Provide the [X, Y] coordinate of the cell's center where the given text is located.  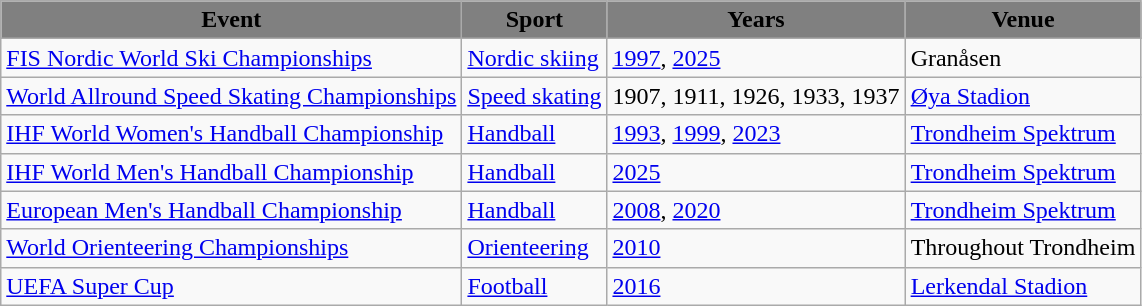
2010 [756, 248]
UEFA Super Cup [232, 286]
1997, 2025 [756, 58]
European Men's Handball Championship [232, 210]
IHF World Women's Handball Championship [232, 134]
Orienteering [534, 248]
Øya Stadion [1023, 96]
IHF World Men's Handball Championship [232, 172]
Sport [534, 20]
2016 [756, 286]
Football [534, 286]
World Orienteering Championships [232, 248]
Granåsen [1023, 58]
Throughout Trondheim [1023, 248]
2025 [756, 172]
Event [232, 20]
Speed skating [534, 96]
1993, 1999, 2023 [756, 134]
Years [756, 20]
1907, 1911, 1926, 1933, 1937 [756, 96]
Venue [1023, 20]
World Allround Speed Skating Championships [232, 96]
FIS Nordic World Ski Championships [232, 58]
Lerkendal Stadion [1023, 286]
Nordic skiing [534, 58]
2008, 2020 [756, 210]
